Scan for the cell matching the given text and deliver its (x, y) coordinate at center. 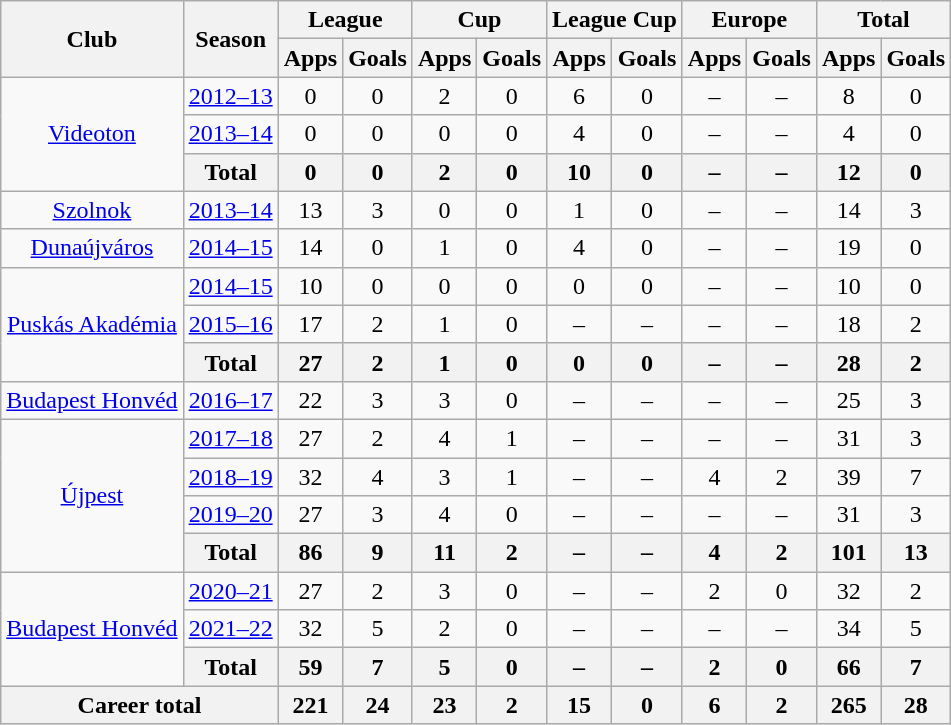
59 (310, 667)
17 (310, 324)
22 (310, 400)
15 (580, 705)
221 (310, 705)
2016–17 (230, 400)
2012–13 (230, 96)
34 (848, 629)
Szolnok (92, 210)
11 (444, 553)
24 (378, 705)
25 (848, 400)
Cup (479, 20)
19 (848, 248)
Videoton (92, 134)
Dunaújváros (92, 248)
Újpest (92, 495)
League Cup (615, 20)
12 (848, 172)
Season (230, 39)
Club (92, 39)
101 (848, 553)
2015–16 (230, 324)
Europe (749, 20)
Puskás Akadémia (92, 324)
18 (848, 324)
39 (848, 477)
Career total (140, 705)
2020–21 (230, 591)
8 (848, 96)
86 (310, 553)
265 (848, 705)
9 (378, 553)
66 (848, 667)
2018–19 (230, 477)
23 (444, 705)
2019–20 (230, 515)
2017–18 (230, 438)
2021–22 (230, 629)
League (345, 20)
